Output the [X, Y] coordinate of the center of the cell containing the given text.  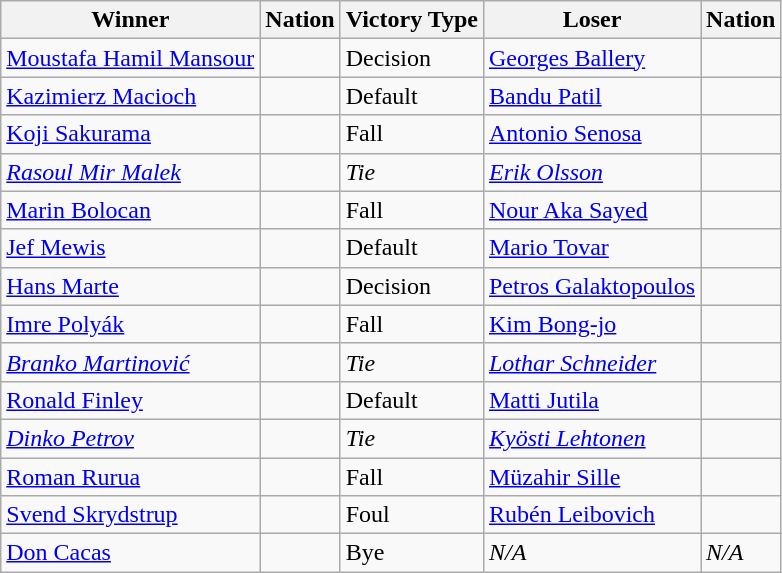
Georges Ballery [592, 58]
Don Cacas [130, 553]
Lothar Schneider [592, 362]
Müzahir Sille [592, 477]
Bandu Patil [592, 96]
Hans Marte [130, 286]
Bye [412, 553]
Roman Rurua [130, 477]
Petros Galaktopoulos [592, 286]
Jef Mewis [130, 248]
Antonio Senosa [592, 134]
Rasoul Mir Malek [130, 172]
Matti Jutila [592, 400]
Loser [592, 20]
Kim Bong-jo [592, 324]
Foul [412, 515]
Kyösti Lehtonen [592, 438]
Nour Aka Sayed [592, 210]
Koji Sakurama [130, 134]
Moustafa Hamil Mansour [130, 58]
Kazimierz Macioch [130, 96]
Victory Type [412, 20]
Marin Bolocan [130, 210]
Branko Martinović [130, 362]
Ronald Finley [130, 400]
Mario Tovar [592, 248]
Rubén Leibovich [592, 515]
Imre Polyák [130, 324]
Dinko Petrov [130, 438]
Winner [130, 20]
Svend Skrydstrup [130, 515]
Erik Olsson [592, 172]
